For the text-containing cell, return its midpoint in [X, Y] coordinate format. 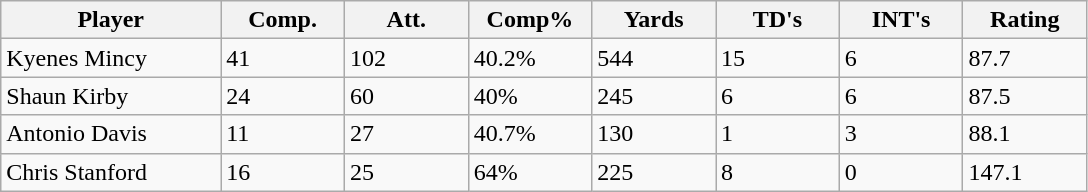
15 [778, 58]
40.2% [530, 58]
245 [654, 96]
40.7% [530, 134]
Kyenes Mincy [111, 58]
16 [283, 172]
TD's [778, 20]
60 [406, 96]
0 [901, 172]
102 [406, 58]
25 [406, 172]
Antonio Davis [111, 134]
Chris Stanford [111, 172]
64% [530, 172]
87.5 [1025, 96]
8 [778, 172]
41 [283, 58]
Att. [406, 20]
544 [654, 58]
24 [283, 96]
27 [406, 134]
11 [283, 134]
Yards [654, 20]
Shaun Kirby [111, 96]
Comp. [283, 20]
225 [654, 172]
1 [778, 134]
87.7 [1025, 58]
Player [111, 20]
88.1 [1025, 134]
Comp% [530, 20]
INT's [901, 20]
Rating [1025, 20]
147.1 [1025, 172]
130 [654, 134]
3 [901, 134]
40% [530, 96]
